Detect which cell encompasses the target text, then output its [X, Y] center coordinate. 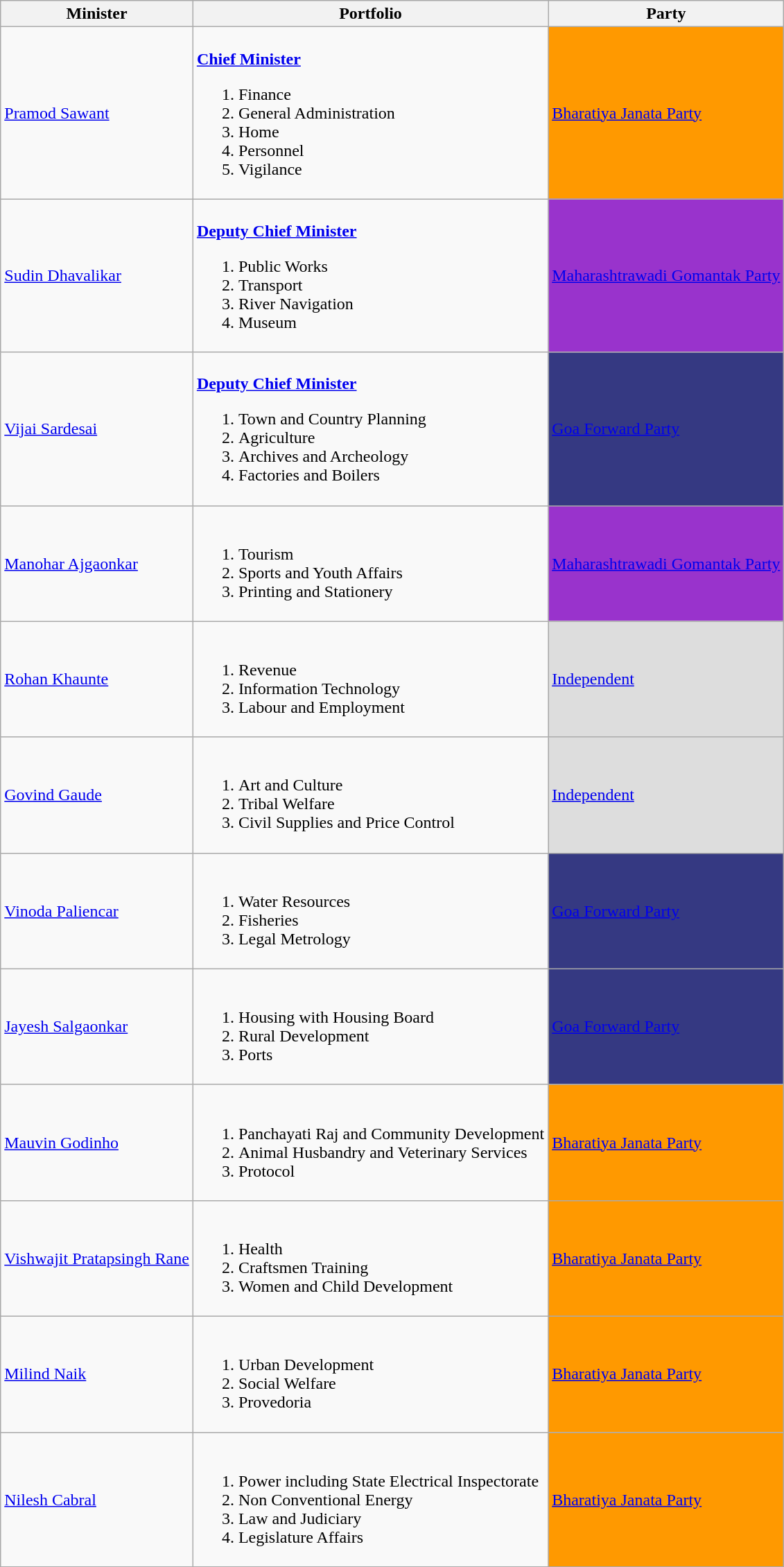
Pramod Sawant [97, 113]
Portfolio [370, 14]
Milind Naik [97, 1374]
Housing with Housing BoardRural DevelopmentPorts [370, 1026]
Minister [97, 14]
Deputy Chief MinisterPublic WorksTransportRiver NavigationMuseum [370, 276]
RevenueInformation TechnologyLabour and Employment [370, 679]
Nilesh Cabral [97, 1500]
Water ResourcesFisheriesLegal Metrology [370, 911]
Vishwajit Pratapsingh Rane [97, 1258]
TourismSports and Youth AffairsPrinting and Stationery [370, 563]
Panchayati Raj and Community DevelopmentAnimal Husbandry and Veterinary ServicesProtocol [370, 1143]
Chief MinisterFinanceGeneral AdministrationHomePersonnelVigilance [370, 113]
Power including State Electrical InspectorateNon Conventional EnergyLaw and JudiciaryLegislature Affairs [370, 1500]
Vijai Sardesai [97, 428]
Party [666, 14]
Govind Gaude [97, 795]
Vinoda Paliencar [97, 911]
Rohan Khaunte [97, 679]
Sudin Dhavalikar [97, 276]
Urban DevelopmentSocial WelfareProvedoria [370, 1374]
Deputy Chief MinisterTown and Country PlanningAgricultureArchives and ArcheologyFactories and Boilers [370, 428]
Mauvin Godinho [97, 1143]
Art and CultureTribal WelfareCivil Supplies and Price Control [370, 795]
Manohar Ajgaonkar [97, 563]
Jayesh Salgaonkar [97, 1026]
HealthCraftsmen TrainingWomen and Child Development [370, 1258]
